Return (x, y) of the center of cell containing provided text 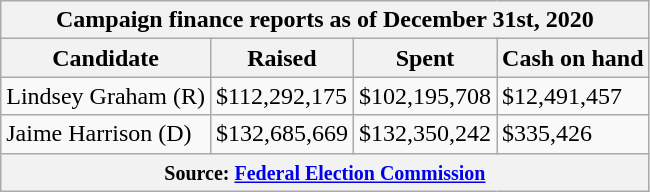
Campaign finance reports as of December 31st, 2020 (325, 20)
Jaime Harrison (D) (106, 134)
Spent (424, 58)
Cash on hand (573, 58)
$132,350,242 (424, 134)
Raised (282, 58)
$12,491,457 (573, 96)
$132,685,669 (282, 134)
Source: Federal Election Commission (325, 172)
$335,426 (573, 134)
$102,195,708 (424, 96)
$112,292,175 (282, 96)
Candidate (106, 58)
Lindsey Graham (R) (106, 96)
